Locate the cell with the specified text and output its (x, y) center coordinate. 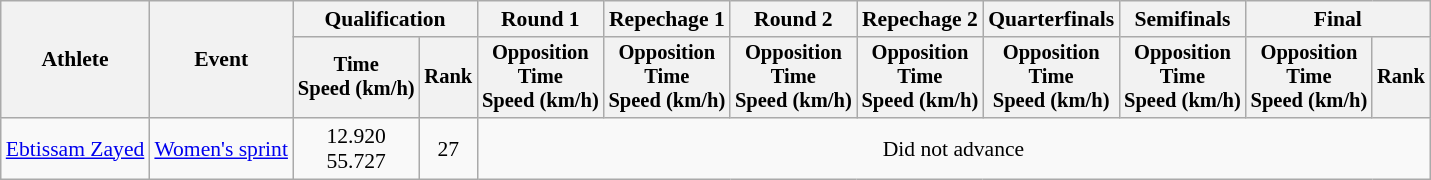
Round 1 (540, 19)
Athlete (76, 60)
Semifinals (1182, 19)
TimeSpeed (km/h) (356, 78)
12.92055.727 (356, 148)
Did not advance (954, 148)
Repechage 2 (920, 19)
Quarterfinals (1051, 19)
Ebtissam Zayed (76, 148)
Round 2 (794, 19)
27 (448, 148)
Event (221, 60)
Final (1338, 19)
Women's sprint (221, 148)
Repechage 1 (668, 19)
Qualification (385, 19)
